Extract the [X, Y] coordinate from the center of the cell holding the provided text.  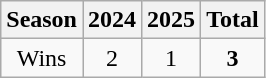
2025 [172, 20]
1 [172, 58]
2024 [112, 20]
Total [233, 20]
Wins [42, 58]
2 [112, 58]
Season [42, 20]
3 [233, 58]
